Determine the [X, Y] coordinate at the center of the cell enclosing the given text.  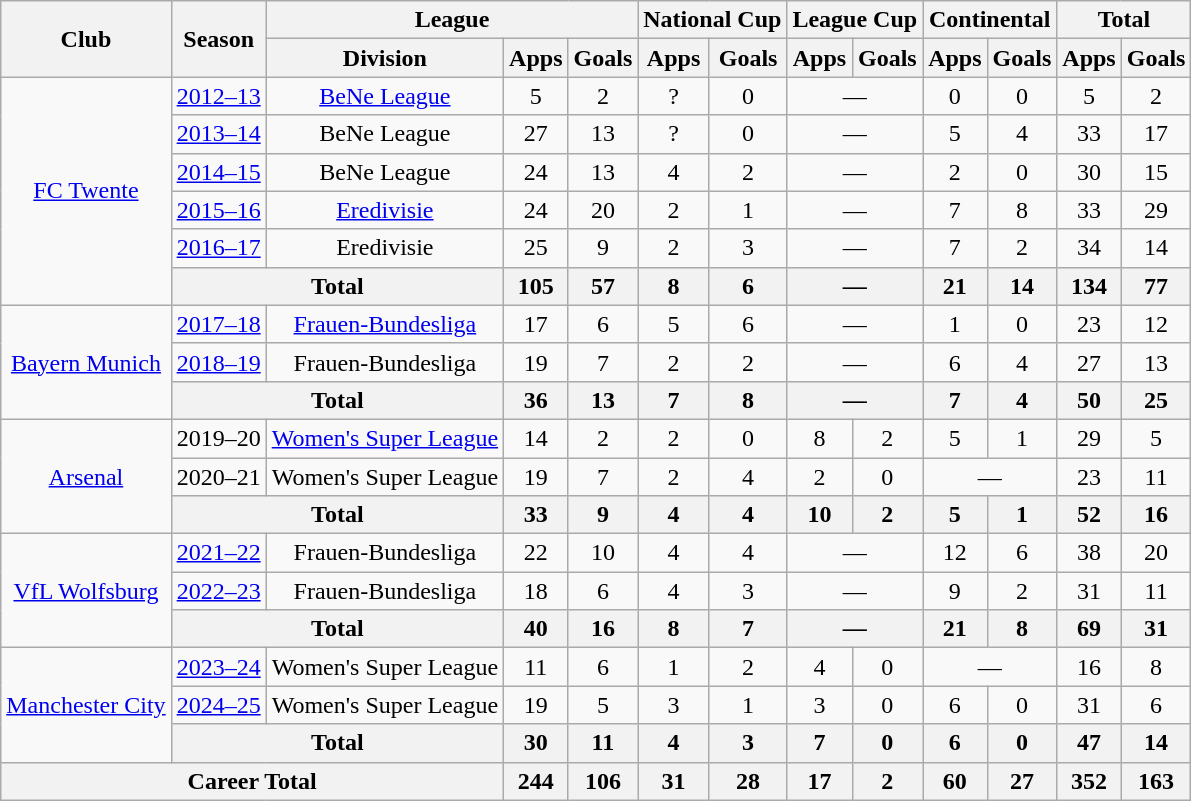
105 [536, 286]
57 [603, 286]
69 [1089, 629]
60 [955, 781]
15 [1156, 172]
2018–19 [218, 362]
40 [536, 629]
352 [1089, 781]
2015–16 [218, 210]
Club [86, 39]
28 [748, 781]
Arsenal [86, 476]
2024–25 [218, 705]
134 [1089, 286]
18 [536, 591]
National Cup [712, 20]
163 [1156, 781]
77 [1156, 286]
38 [1089, 553]
Career Total [252, 781]
2020–21 [218, 477]
52 [1089, 515]
2022–23 [218, 591]
Division [384, 58]
244 [536, 781]
34 [1089, 248]
50 [1089, 400]
VfL Wolfsburg [86, 591]
2017–18 [218, 324]
2019–20 [218, 438]
2016–17 [218, 248]
Bayern Munich [86, 362]
22 [536, 553]
2013–14 [218, 134]
League Cup [855, 20]
Continental [990, 20]
FC Twente [86, 191]
Season [218, 39]
2014–15 [218, 172]
2023–24 [218, 667]
League [452, 20]
36 [536, 400]
2021–22 [218, 553]
2012–13 [218, 96]
Manchester City [86, 705]
106 [603, 781]
47 [1089, 743]
